Capture the cell that displays the provided text and extract its [x, y] central coordinate. 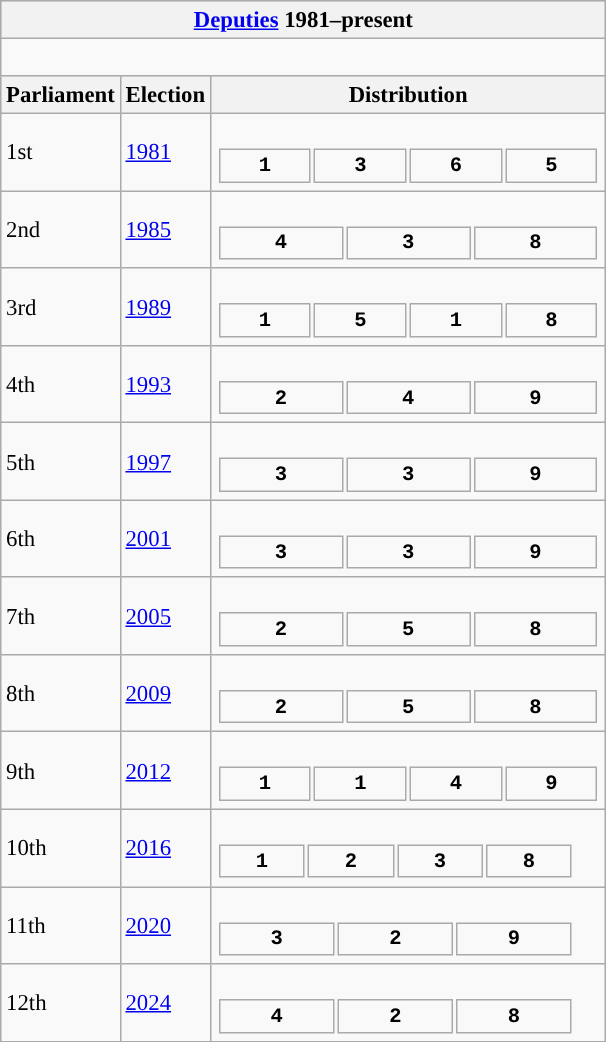
1997 [165, 462]
5th [60, 462]
1 5 1 8 [408, 306]
1993 [165, 384]
4 3 8 [408, 230]
2 4 9 [408, 384]
2016 [165, 848]
7th [60, 616]
12th [60, 1002]
Parliament [60, 95]
Deputies 1981–present [304, 20]
2001 [165, 538]
1 2 3 8 [408, 848]
1981 [165, 152]
2nd [60, 230]
1 1 4 9 [408, 770]
4 2 8 [408, 1002]
1st [60, 152]
2020 [165, 926]
8th [60, 694]
Election [165, 95]
2012 [165, 770]
Distribution [408, 95]
6th [60, 538]
2005 [165, 616]
1989 [165, 306]
11th [60, 926]
2009 [165, 694]
1 3 6 5 [408, 152]
3rd [60, 306]
1985 [165, 230]
4th [60, 384]
3 2 9 [408, 926]
6 [456, 166]
10th [60, 848]
2024 [165, 1002]
9th [60, 770]
